Provide the [X, Y] coordinate of the cell's center where the given text is located.  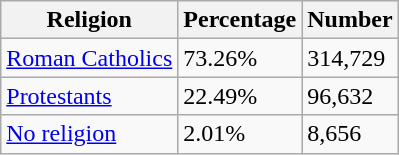
Number [350, 20]
8,656 [350, 134]
2.01% [240, 134]
Percentage [240, 20]
314,729 [350, 58]
22.49% [240, 96]
Protestants [90, 96]
Roman Catholics [90, 58]
73.26% [240, 58]
No religion [90, 134]
96,632 [350, 96]
Religion [90, 20]
